Pinpoint the cell where the given text exists, returning its (x, y) midpoint coordinate. 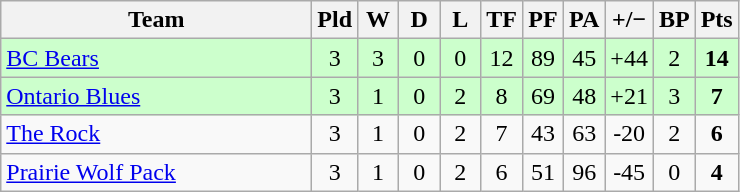
PF (542, 20)
12 (502, 58)
D (420, 20)
+44 (630, 58)
+21 (630, 96)
L (460, 20)
Team (156, 20)
BP (674, 20)
96 (584, 172)
PA (584, 20)
14 (716, 58)
4 (716, 172)
The Rock (156, 134)
48 (584, 96)
43 (542, 134)
Ontario Blues (156, 96)
63 (584, 134)
45 (584, 58)
-45 (630, 172)
BC Bears (156, 58)
Pld (335, 20)
W (378, 20)
69 (542, 96)
8 (502, 96)
TF (502, 20)
+/− (630, 20)
Prairie Wolf Pack (156, 172)
Pts (716, 20)
-20 (630, 134)
51 (542, 172)
89 (542, 58)
